Provide the [X, Y] coordinate of the cell's center where the given text is located.  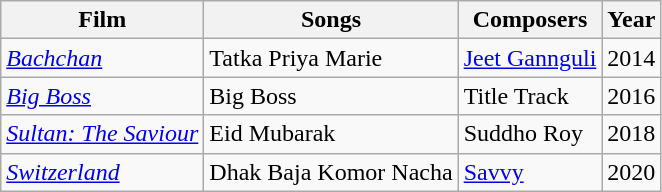
Jeet Gannguli [530, 58]
Songs [331, 20]
Dhak Baja Komor Nacha [331, 172]
2020 [632, 172]
Eid Mubarak [331, 134]
Savvy [530, 172]
2018 [632, 134]
Switzerland [102, 172]
Composers [530, 20]
2014 [632, 58]
Title Track [530, 96]
Year [632, 20]
Bachchan [102, 58]
Sultan: The Saviour [102, 134]
Film [102, 20]
Tatka Priya Marie [331, 58]
2016 [632, 96]
Suddho Roy [530, 134]
